Identify which cell holds the provided text, then report its [X, Y] central coordinate. 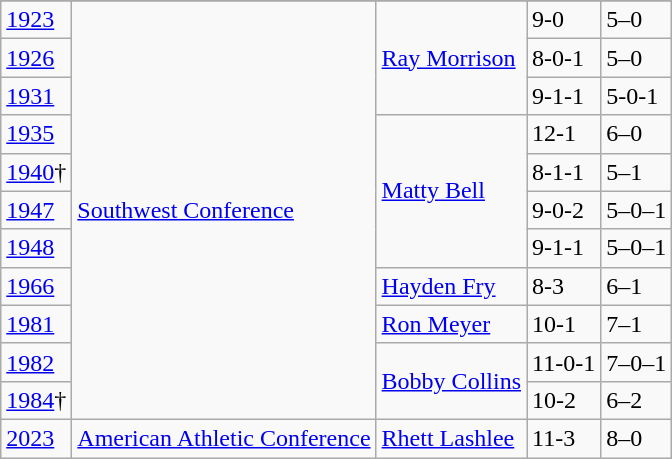
6–2 [636, 400]
2023 [36, 438]
1981 [36, 324]
1926 [36, 58]
1948 [36, 248]
8-0-1 [563, 58]
Southwest Conference [224, 210]
Ron Meyer [451, 324]
Bobby Collins [451, 381]
6–1 [636, 286]
9-0 [563, 20]
7–0–1 [636, 362]
1931 [36, 96]
10-1 [563, 324]
1966 [36, 286]
1923 [36, 20]
8–0 [636, 438]
5-0-1 [636, 96]
10-2 [563, 400]
11-0-1 [563, 362]
Rhett Lashlee [451, 438]
5–1 [636, 172]
6–0 [636, 134]
8-1-1 [563, 172]
American Athletic Conference [224, 438]
1984† [36, 400]
11-3 [563, 438]
Matty Bell [451, 191]
8-3 [563, 286]
9-0-2 [563, 210]
12-1 [563, 134]
1935 [36, 134]
Ray Morrison [451, 58]
Hayden Fry [451, 286]
1940† [36, 172]
7–1 [636, 324]
1982 [36, 362]
1947 [36, 210]
